Extract the (X, Y) coordinate from the center of the cell holding the provided text.  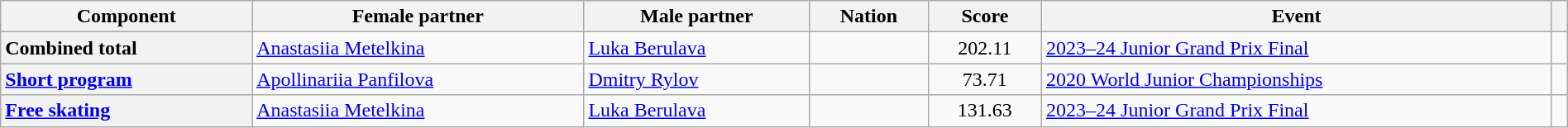
Dmitry Rylov (696, 79)
Short program (127, 79)
Male partner (696, 17)
Combined total (127, 48)
Free skating (127, 111)
Apollinariia Panfilova (418, 79)
2020 World Junior Championships (1297, 79)
202.11 (984, 48)
73.71 (984, 79)
Nation (868, 17)
Event (1297, 17)
Female partner (418, 17)
Score (984, 17)
131.63 (984, 111)
Component (127, 17)
